Identify which cell holds the provided text, then report its [x, y] central coordinate. 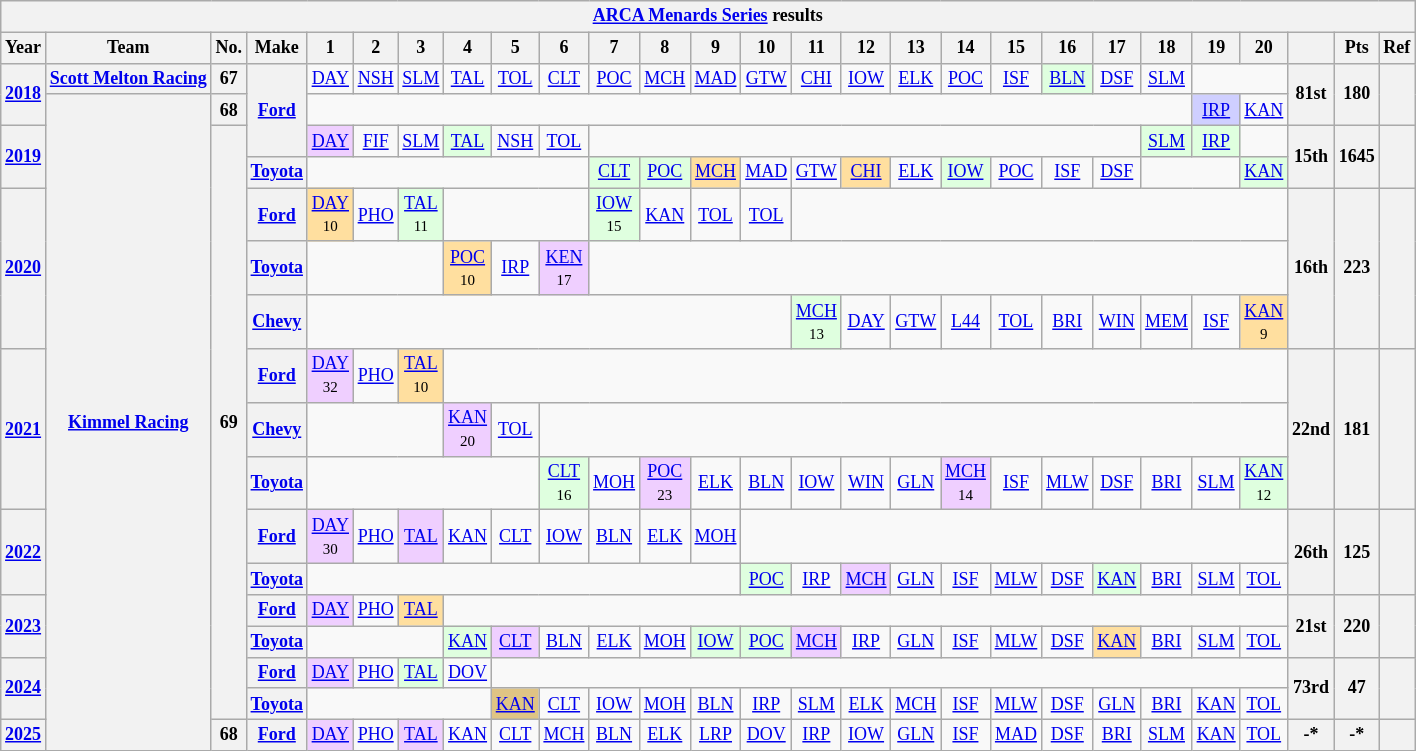
2018 [24, 94]
2020 [24, 268]
Year [24, 48]
20 [1264, 48]
6 [564, 48]
IOW15 [614, 215]
15th [1312, 156]
2021 [24, 430]
DAY30 [330, 537]
POC23 [664, 483]
18 [1167, 48]
KAN20 [468, 429]
125 [1356, 552]
9 [716, 48]
2 [376, 48]
16 [1068, 48]
67 [228, 78]
81st [1312, 94]
14 [966, 48]
21st [1312, 626]
DAY10 [330, 215]
16th [1312, 268]
FIF [376, 140]
Pts [1356, 48]
Make [276, 48]
Kimmel Racing [128, 422]
2019 [24, 156]
1 [330, 48]
Team [128, 48]
220 [1356, 626]
2022 [24, 552]
7 [614, 48]
5 [515, 48]
2025 [24, 734]
73rd [1312, 688]
No. [228, 48]
LRP [716, 734]
17 [1117, 48]
KEN17 [564, 268]
12 [866, 48]
13 [916, 48]
Scott Melton Racing [128, 78]
DAY32 [330, 376]
22nd [1312, 430]
Ref [1397, 48]
181 [1356, 430]
MCH14 [966, 483]
19 [1216, 48]
15 [1016, 48]
26th [1312, 552]
MCH13 [817, 322]
2023 [24, 626]
TAL11 [421, 215]
KAN9 [1264, 322]
47 [1356, 688]
11 [817, 48]
180 [1356, 94]
69 [228, 422]
2024 [24, 688]
TAL10 [421, 376]
POC10 [468, 268]
ARCA Menards Series results [708, 16]
1645 [1356, 156]
3 [421, 48]
4 [468, 48]
CLT16 [564, 483]
8 [664, 48]
223 [1356, 268]
L44 [966, 322]
MEM [1167, 322]
10 [766, 48]
KAN12 [1264, 483]
